Pinpoint the cell where the given text exists, returning its [x, y] midpoint coordinate. 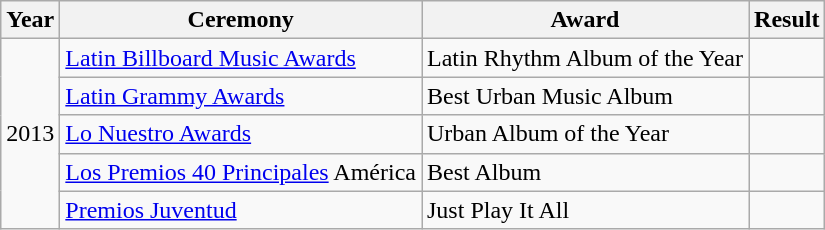
Latin Grammy Awards [241, 96]
2013 [30, 134]
Just Play It All [586, 210]
Result [787, 20]
Ceremony [241, 20]
Latin Billboard Music Awards [241, 58]
Award [586, 20]
Best Album [586, 172]
Latin Rhythm Album of the Year [586, 58]
Best Urban Music Album [586, 96]
Year [30, 20]
Los Premios 40 Principales América [241, 172]
Urban Album of the Year [586, 134]
Lo Nuestro Awards [241, 134]
Premios Juventud [241, 210]
